Locate the cell with the specified text and output its [x, y] center coordinate. 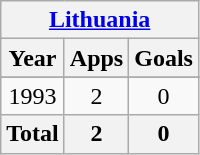
Lithuania [100, 20]
Total [33, 134]
Goals [164, 58]
Apps [96, 58]
1993 [33, 96]
Year [33, 58]
